Locate the cell with the specified text and output its [x, y] center coordinate. 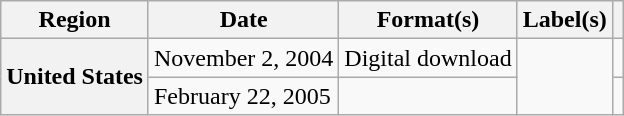
November 2, 2004 [243, 58]
Date [243, 20]
Digital download [428, 58]
February 22, 2005 [243, 96]
Region [75, 20]
Label(s) [564, 20]
United States [75, 77]
Format(s) [428, 20]
